For the text-containing cell, return its midpoint in [X, Y] coordinate format. 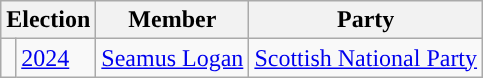
2024 [56, 58]
Election [48, 20]
Member [172, 20]
Scottish National Party [366, 58]
Seamus Logan [172, 58]
Party [366, 20]
